Extract the (X, Y) coordinate from the center of the cell holding the provided text.  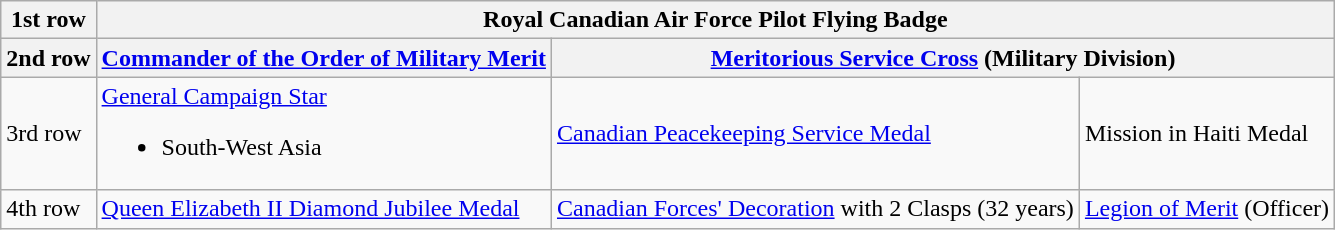
Mission in Haiti Medal (1206, 134)
Canadian Peacekeeping Service Medal (815, 134)
Meritorious Service Cross (Military Division) (942, 58)
Legion of Merit (Officer) (1206, 209)
Royal Canadian Air Force Pilot Flying Badge (716, 20)
Queen Elizabeth II Diamond Jubilee Medal (324, 209)
Commander of the Order of Military Merit (324, 58)
4th row (48, 209)
General Campaign StarSouth-West Asia (324, 134)
Canadian Forces' Decoration with 2 Clasps (32 years) (815, 209)
1st row (48, 20)
3rd row (48, 134)
2nd row (48, 58)
